Pinpoint the cell where the given text exists, returning its [X, Y] midpoint coordinate. 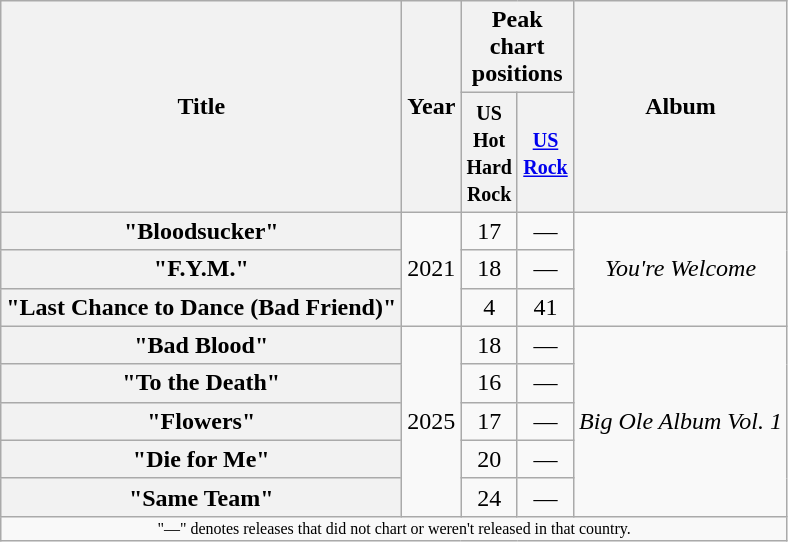
24 [490, 497]
Album [681, 106]
16 [490, 383]
20 [490, 459]
"Last Chance to Dance (Bad Friend)" [202, 307]
4 [490, 307]
Peak chart positions [518, 47]
You're Welcome [681, 269]
"Same Team" [202, 497]
"Die for Me" [202, 459]
US Hot Hard Rock [490, 152]
Year [432, 106]
"To the Death" [202, 383]
"—" denotes releases that did not chart or weren't released in that country. [394, 528]
"Bloodsucker" [202, 231]
"F.Y.M." [202, 269]
Big Ole Album Vol. 1 [681, 421]
41 [545, 307]
2025 [432, 421]
US Rock [545, 152]
Title [202, 106]
"Bad Blood" [202, 345]
2021 [432, 269]
"Flowers" [202, 421]
